Capture the cell that displays the provided text and extract its [X, Y] central coordinate. 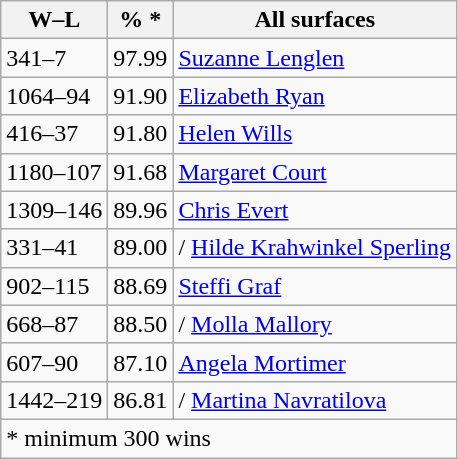
Angela Mortimer [315, 362]
416–37 [54, 134]
/ Martina Navratilova [315, 400]
89.00 [140, 248]
1064–94 [54, 96]
% * [140, 20]
89.96 [140, 210]
1180–107 [54, 172]
1442–219 [54, 400]
607–90 [54, 362]
1309–146 [54, 210]
91.90 [140, 96]
87.10 [140, 362]
341–7 [54, 58]
331–41 [54, 248]
Helen Wills [315, 134]
Elizabeth Ryan [315, 96]
902–115 [54, 286]
/ Molla Mallory [315, 324]
86.81 [140, 400]
Steffi Graf [315, 286]
All surfaces [315, 20]
88.50 [140, 324]
668–87 [54, 324]
W–L [54, 20]
97.99 [140, 58]
Suzanne Lenglen [315, 58]
91.80 [140, 134]
* minimum 300 wins [229, 438]
91.68 [140, 172]
88.69 [140, 286]
Chris Evert [315, 210]
Margaret Court [315, 172]
/ Hilde Krahwinkel Sperling [315, 248]
